Detect which cell encompasses the target text, then output its [X, Y] center coordinate. 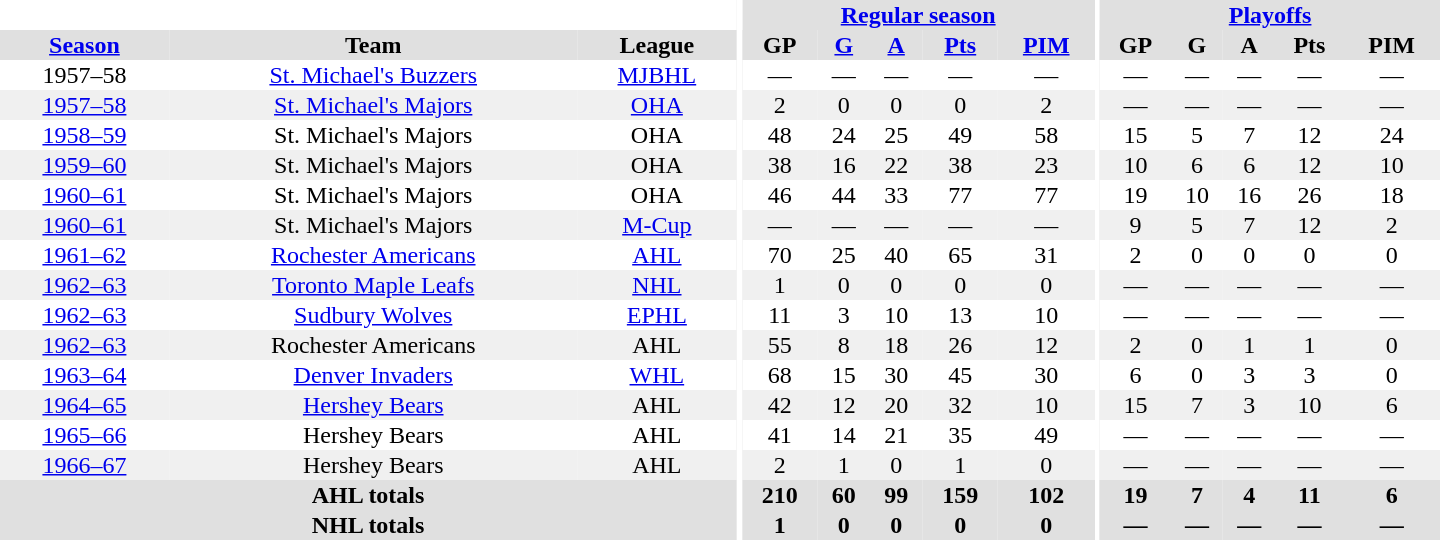
Playoffs [1270, 15]
EPHL [658, 315]
St. Michael's Buzzers [374, 75]
4 [1249, 495]
Regular season [918, 15]
20 [896, 405]
42 [780, 405]
NHL [658, 285]
22 [896, 165]
NHL totals [368, 525]
65 [960, 255]
40 [896, 255]
Denver Invaders [374, 375]
48 [780, 135]
45 [960, 375]
M-Cup [658, 225]
41 [780, 435]
31 [1046, 255]
55 [780, 345]
102 [1046, 495]
60 [844, 495]
68 [780, 375]
WHL [658, 375]
1961–62 [84, 255]
32 [960, 405]
1966–67 [84, 465]
14 [844, 435]
AHL totals [368, 495]
Team [374, 45]
70 [780, 255]
1959–60 [84, 165]
13 [960, 315]
44 [844, 195]
210 [780, 495]
159 [960, 495]
MJBHL [658, 75]
35 [960, 435]
21 [896, 435]
Season [84, 45]
Toronto Maple Leafs [374, 285]
8 [844, 345]
58 [1046, 135]
23 [1046, 165]
9 [1135, 225]
99 [896, 495]
1965–66 [84, 435]
1964–65 [84, 405]
33 [896, 195]
46 [780, 195]
Sudbury Wolves [374, 315]
League [658, 45]
1958–59 [84, 135]
1963–64 [84, 375]
